Find where the given text appears and provide that cell's center as [x, y] coordinate. 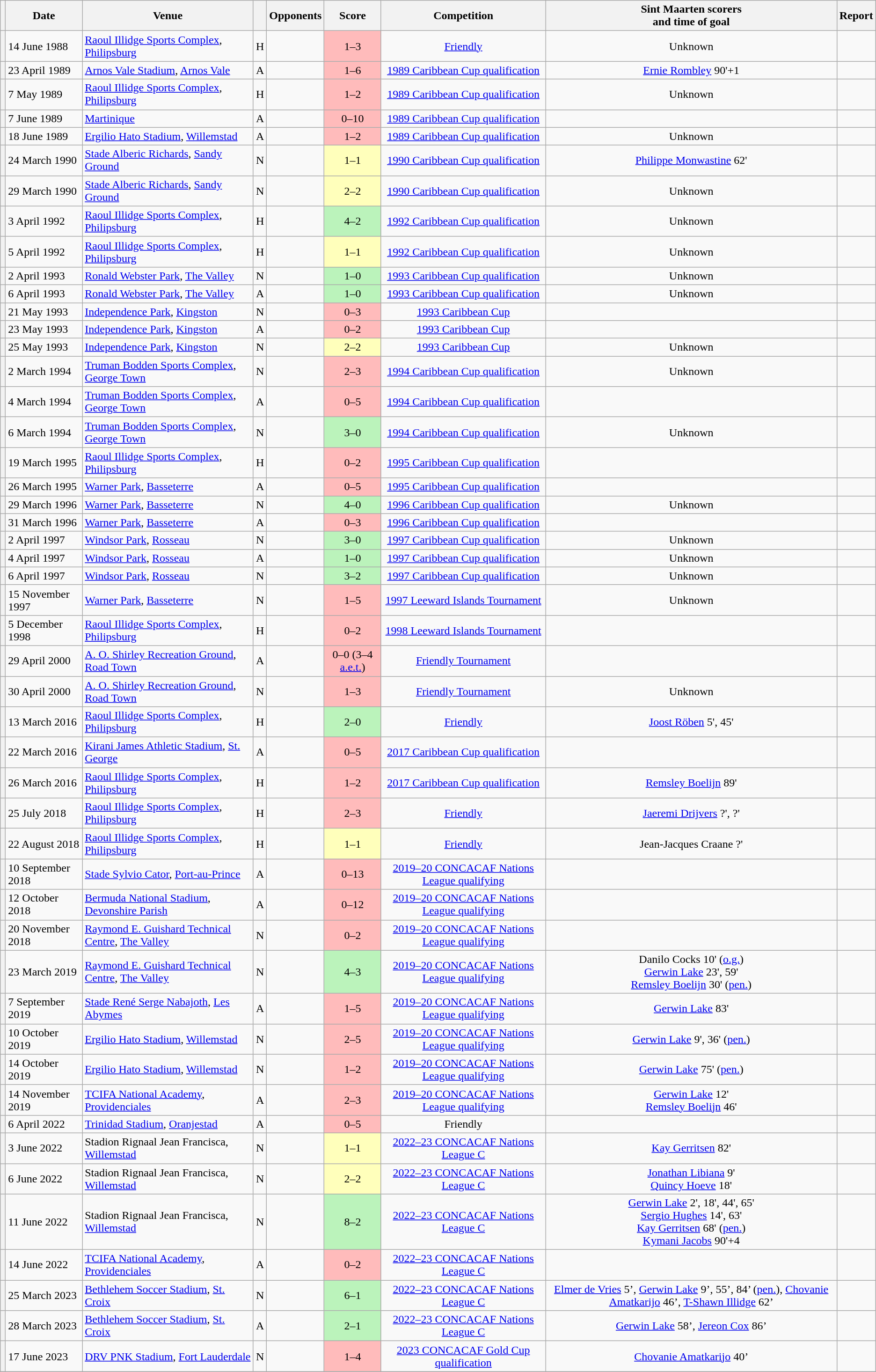
Competition [463, 16]
26 March 1995 [44, 487]
29 March 1996 [44, 505]
25 May 1993 [44, 347]
Gerwin Lake 58’, Jereon Cox 86’ [691, 1326]
22 March 2016 [44, 753]
6–1 [353, 1296]
30 April 2000 [44, 691]
26 March 2016 [44, 783]
Elmer de Vries 5’, Gerwin Lake 9’, 55’, 84’ (pen.), Chovanie Amatkarijo 46’, T-Shawn Illidge 62’ [691, 1296]
Martinique [168, 118]
Jonathan Libiana 9' Quincy Hoeve 18' [691, 1179]
28 March 2023 [44, 1326]
15 November 1997 [44, 600]
Stade René Serge Nabajoth, Les Abymes [168, 1008]
Sint Maarten scorersand time of goal [691, 16]
2023 CONCACAF Gold Cup qualification [463, 1357]
7 June 1989 [44, 118]
Remsley Boelijn 89' [691, 783]
1–4 [353, 1357]
Joost Röben 5', 45' [691, 722]
6 April 1993 [44, 293]
10 September 2018 [44, 874]
23 April 1989 [44, 70]
4 April 1997 [44, 558]
Jean-Jacques Craane ?' [691, 844]
Opponents [296, 16]
Chovanie Amatkarijo 40’ [691, 1357]
18 June 1989 [44, 136]
Philippe Monwastine 62' [691, 160]
8–2 [353, 1222]
6 June 2022 [44, 1179]
2–5 [353, 1039]
DRV PNK Stadium, Fort Lauderdale [168, 1357]
0–12 [353, 904]
6 April 1997 [44, 576]
Arnos Vale Stadium, Arnos Vale [168, 70]
4–0 [353, 505]
0–10 [353, 118]
7 May 1989 [44, 95]
3 April 1992 [44, 221]
25 July 2018 [44, 814]
Score [353, 16]
31 March 1996 [44, 522]
Gerwin Lake 12' Remsley Boelijn 46' [691, 1100]
7 September 2019 [44, 1008]
Date [44, 16]
Stade Sylvio Cator, Port-au-Prince [168, 874]
14 November 2019 [44, 1100]
Gerwin Lake 9', 36' (pen.) [691, 1039]
Gerwin Lake 83' [691, 1008]
Ernie Rombley 90'+1 [691, 70]
14 June 1988 [44, 46]
5 April 1992 [44, 252]
14 June 2022 [44, 1265]
Venue [168, 16]
2–1 [353, 1326]
17 June 2023 [44, 1357]
23 March 2019 [44, 972]
Gerwin Lake 75' (pen.) [691, 1069]
14 October 2019 [44, 1069]
4 March 1994 [44, 402]
Kay Gerritsen 82' [691, 1148]
Danilo Cocks 10' (o.g.)Gerwin Lake 23', 59'Remsley Boelijn 30' (pen.) [691, 972]
6 April 2022 [44, 1124]
21 May 1993 [44, 311]
3–2 [353, 576]
25 March 2023 [44, 1296]
10 October 2019 [44, 1039]
4–3 [353, 972]
4–2 [353, 221]
11 June 2022 [44, 1222]
29 March 1990 [44, 191]
29 April 2000 [44, 661]
2–0 [353, 722]
3 June 2022 [44, 1148]
1998 Leeward Islands Tournament [463, 630]
Trinidad Stadium, Oranjestad [168, 1124]
1–6 [353, 70]
12 October 2018 [44, 904]
13 March 2016 [44, 722]
Gerwin Lake 2', 18', 44', 65' Sergio Hughes 14', 63'Kay Gerritsen 68' (pen.) Kymani Jacobs 90'+4 [691, 1222]
Report [856, 16]
Kirani James Athletic Stadium, St. George [168, 753]
19 March 1995 [44, 462]
23 May 1993 [44, 330]
0–0 (3–4 a.e.t.) [353, 661]
5 December 1998 [44, 630]
22 August 2018 [44, 844]
0–13 [353, 874]
1997 Leeward Islands Tournament [463, 600]
20 November 2018 [44, 935]
24 March 1990 [44, 160]
2 April 1997 [44, 540]
Bermuda National Stadium, Devonshire Parish [168, 904]
Jaeremi Drijvers ?', ?' [691, 814]
6 March 1994 [44, 433]
2 April 1993 [44, 276]
2 March 1994 [44, 372]
